Extract the (x, y) coordinate from the center of the cell holding the provided text.  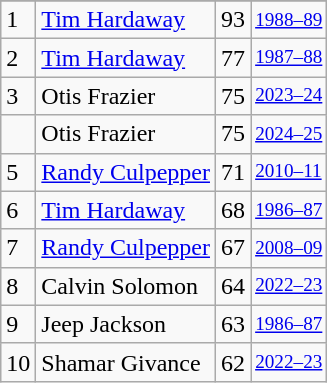
Jeep Jackson (126, 324)
7 (18, 248)
1 (18, 20)
10 (18, 362)
2024–25 (289, 134)
68 (234, 210)
2 (18, 58)
1987–88 (289, 58)
3 (18, 96)
1988–89 (289, 20)
77 (234, 58)
71 (234, 172)
8 (18, 286)
2010–11 (289, 172)
64 (234, 286)
93 (234, 20)
2008–09 (289, 248)
6 (18, 210)
67 (234, 248)
62 (234, 362)
9 (18, 324)
Calvin Solomon (126, 286)
2023–24 (289, 96)
Shamar Givance (126, 362)
5 (18, 172)
63 (234, 324)
